Scan for the cell matching the given text and deliver its (x, y) coordinate at center. 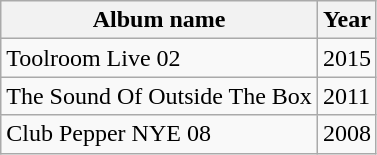
The Sound Of Outside The Box (160, 96)
Toolroom Live 02 (160, 58)
Club Pepper NYE 08 (160, 134)
Album name (160, 20)
2011 (346, 96)
2008 (346, 134)
2015 (346, 58)
Year (346, 20)
